Provide the (X, Y) coordinate of the cell's center where the given text is located.  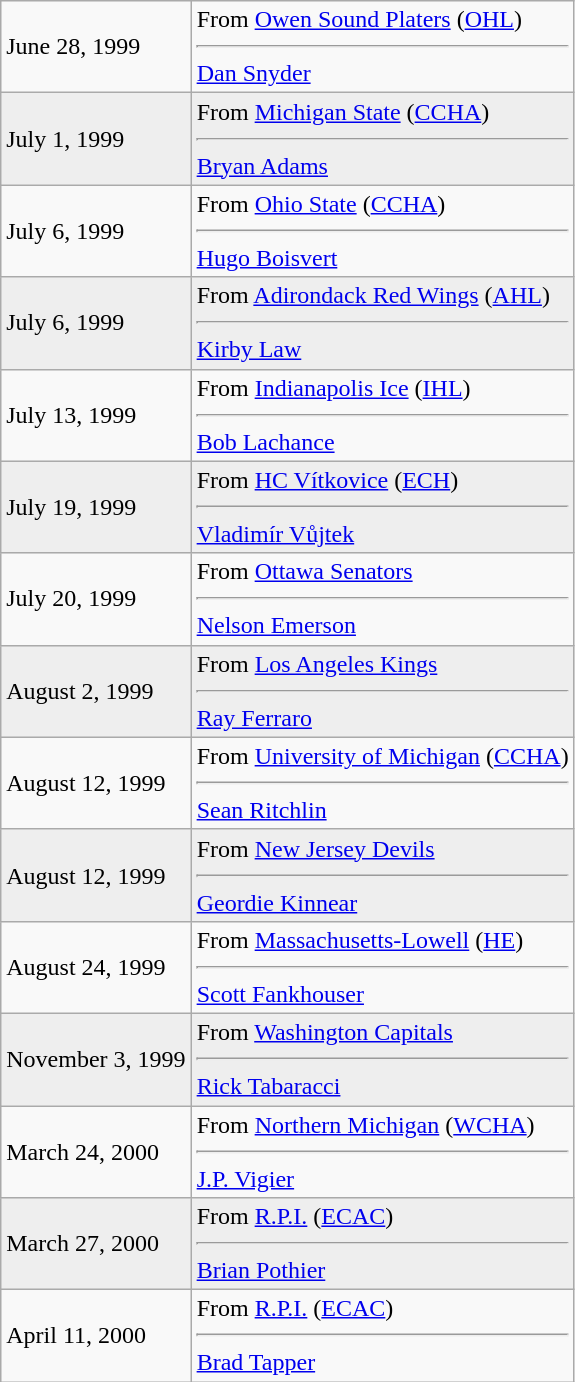
June 28, 1999 (96, 47)
From Los Angeles KingsRay Ferraro (382, 691)
From Indianapolis Ice (IHL)Bob Lachance (382, 415)
From Owen Sound Platers (OHL)Dan Snyder (382, 47)
July 20, 1999 (96, 599)
July 19, 1999 (96, 507)
March 24, 2000 (96, 1152)
From HC Vítkovice (ECH)Vladimír Vůjtek (382, 507)
November 3, 1999 (96, 1059)
From R.P.I. (ECAC)Brian Pothier (382, 1244)
From Massachusetts-Lowell (HE)Scott Fankhouser (382, 967)
From University of Michigan (CCHA)Sean Ritchlin (382, 783)
From Adirondack Red Wings (AHL)Kirby Law (382, 323)
From R.P.I. (ECAC)Brad Tapper (382, 1336)
August 2, 1999 (96, 691)
From Ottawa SenatorsNelson Emerson (382, 599)
April 11, 2000 (96, 1336)
From Northern Michigan (WCHA)J.P. Vigier (382, 1152)
July 13, 1999 (96, 415)
From Michigan State (CCHA)Bryan Adams (382, 139)
March 27, 2000 (96, 1244)
From Ohio State (CCHA)Hugo Boisvert (382, 231)
August 24, 1999 (96, 967)
From New Jersey DevilsGeordie Kinnear (382, 875)
July 1, 1999 (96, 139)
From Washington CapitalsRick Tabaracci (382, 1059)
